Determine the (x, y) coordinate at the center of the cell enclosing the given text.  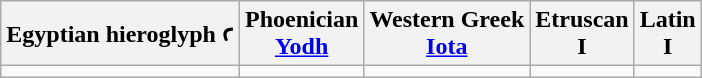
EtruscanI (582, 34)
Phoenician Yodh (301, 34)
Egyptian hieroglyph ꜥ (120, 34)
LatinI (668, 34)
Western GreekIota (447, 34)
